Pinpoint the cell where the given text exists, returning its (X, Y) midpoint coordinate. 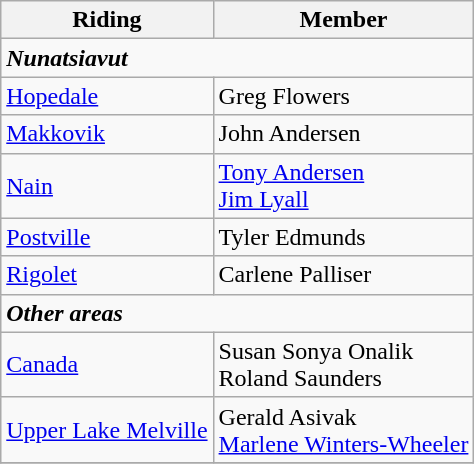
Postville (107, 237)
Gerald AsivakMarlene Winters-Wheeler (344, 430)
Nain (107, 186)
Upper Lake Melville (107, 430)
Member (344, 20)
John Andersen (344, 134)
Carlene Palliser (344, 275)
Makkovik (107, 134)
Rigolet (107, 275)
Nunatsiavut (238, 58)
Hopedale (107, 96)
Canada (107, 364)
Other areas (238, 313)
Riding (107, 20)
Susan Sonya Onalik Roland Saunders (344, 364)
Tony AndersenJim Lyall (344, 186)
Tyler Edmunds (344, 237)
Greg Flowers (344, 96)
